Determine the (x, y) coordinate at the center of the cell enclosing the given text.  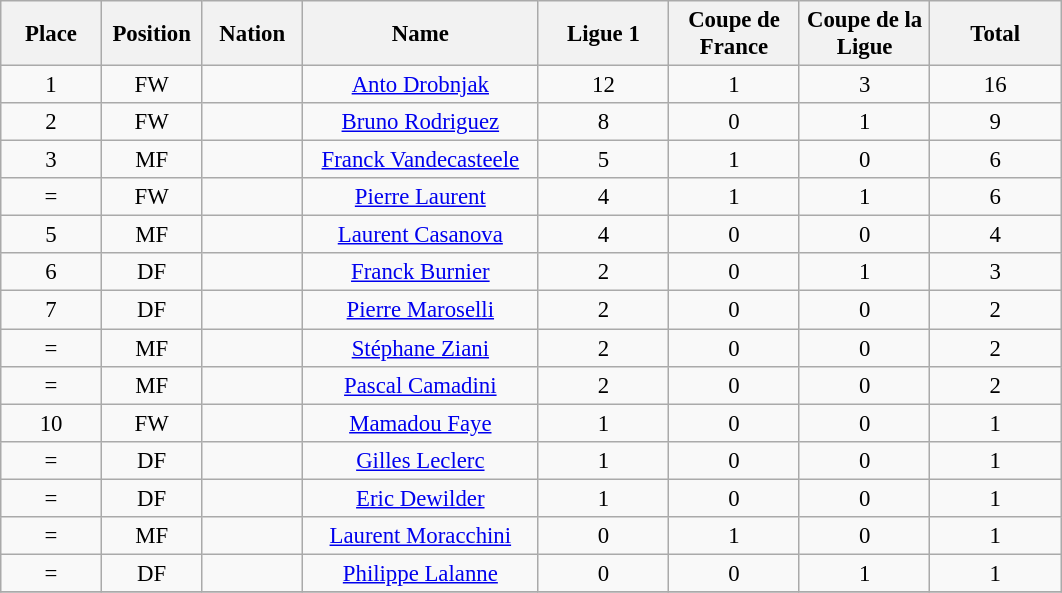
Laurent Casanova (421, 235)
9 (996, 122)
Pascal Camadini (421, 385)
Pierre Maroselli (421, 310)
Gilles Leclerc (421, 460)
Coupe de la Ligue (864, 34)
Laurent Moracchini (421, 536)
Stéphane Ziani (421, 348)
Mamadou Faye (421, 423)
16 (996, 85)
Nation (252, 34)
10 (52, 423)
Pierre Laurent (421, 197)
12 (604, 85)
Philippe Lalanne (421, 573)
Eric Dewilder (421, 498)
Franck Vandecasteele (421, 160)
Place (52, 34)
Ligue 1 (604, 34)
Franck Burnier (421, 273)
Position (152, 34)
8 (604, 122)
Coupe de France (734, 34)
Total (996, 34)
Name (421, 34)
Anto Drobnjak (421, 85)
Bruno Rodriguez (421, 122)
7 (52, 310)
